Detect which cell encompasses the target text, then output its [x, y] center coordinate. 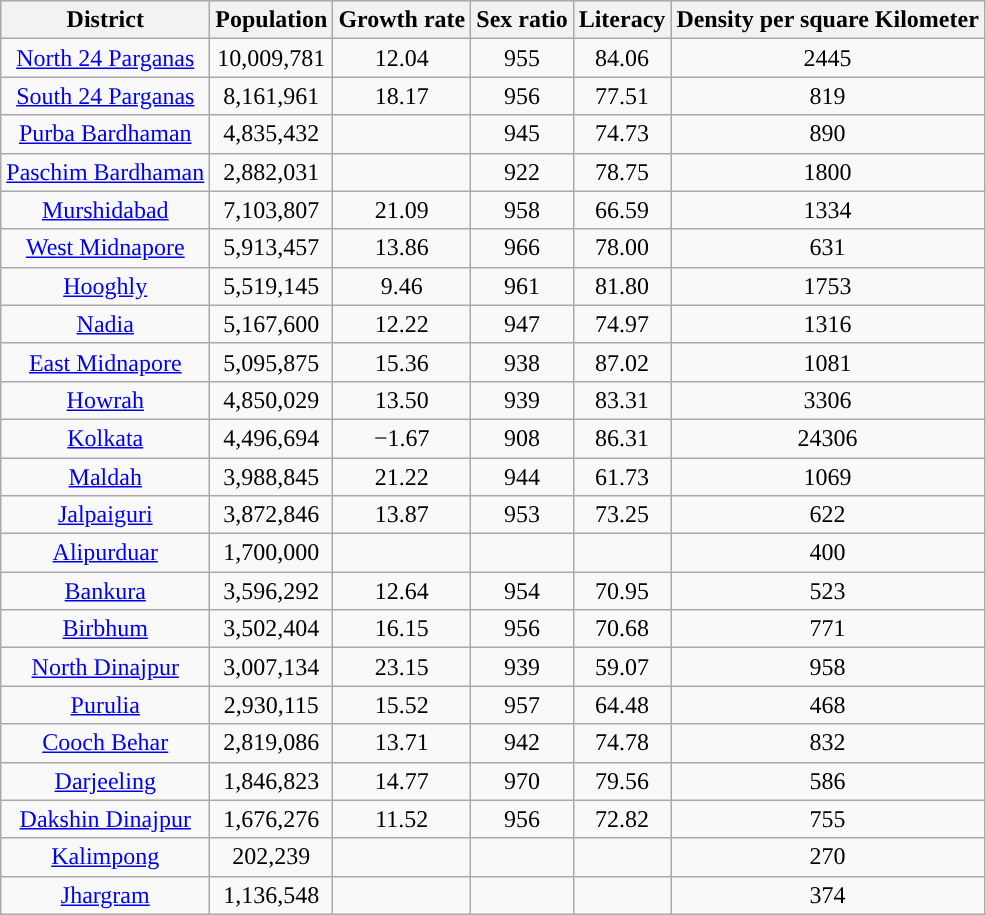
966 [522, 248]
Hooghly [106, 286]
Darjeeling [106, 781]
74.78 [622, 743]
Maldah [106, 477]
5,095,875 [272, 362]
18.17 [402, 96]
8,161,961 [272, 96]
819 [828, 96]
1753 [828, 286]
2,882,031 [272, 172]
938 [522, 362]
12.22 [402, 324]
61.73 [622, 477]
Density per square Kilometer [828, 20]
468 [828, 705]
72.82 [622, 819]
890 [828, 134]
84.06 [622, 58]
908 [522, 438]
77.51 [622, 96]
7,103,807 [272, 210]
Bankura [106, 591]
Howrah [106, 400]
Sex ratio [522, 20]
Nadia [106, 324]
Growth rate [402, 20]
961 [522, 286]
13.87 [402, 515]
3,988,845 [272, 477]
3306 [828, 400]
2445 [828, 58]
Literacy [622, 20]
3,596,292 [272, 591]
83.31 [622, 400]
1800 [828, 172]
586 [828, 781]
945 [522, 134]
81.80 [622, 286]
15.52 [402, 705]
5,913,457 [272, 248]
944 [522, 477]
North Dinajpur [106, 667]
Jhargram [106, 895]
631 [828, 248]
13.86 [402, 248]
771 [828, 629]
5,519,145 [272, 286]
Paschim Bardhaman [106, 172]
9.46 [402, 286]
73.25 [622, 515]
953 [522, 515]
Cooch Behar [106, 743]
955 [522, 58]
West Midnapore [106, 248]
622 [828, 515]
Kolkata [106, 438]
East Midnapore [106, 362]
74.97 [622, 324]
Population [272, 20]
1,700,000 [272, 553]
16.15 [402, 629]
4,835,432 [272, 134]
947 [522, 324]
523 [828, 591]
270 [828, 857]
−1.67 [402, 438]
Jalpaiguri [106, 515]
Birbhum [106, 629]
1,136,548 [272, 895]
1081 [828, 362]
64.48 [622, 705]
South 24 Parganas [106, 96]
3,502,404 [272, 629]
Murshidabad [106, 210]
3,007,134 [272, 667]
5,167,600 [272, 324]
79.56 [622, 781]
74.73 [622, 134]
1,846,823 [272, 781]
Dakshin Dinajpur [106, 819]
15.36 [402, 362]
District [106, 20]
59.07 [622, 667]
70.95 [622, 591]
70.68 [622, 629]
1,676,276 [272, 819]
13.50 [402, 400]
12.04 [402, 58]
78.00 [622, 248]
12.64 [402, 591]
86.31 [622, 438]
66.59 [622, 210]
Purba Bardhaman [106, 134]
1069 [828, 477]
755 [828, 819]
Kalimpong [106, 857]
4,496,694 [272, 438]
832 [828, 743]
4,850,029 [272, 400]
957 [522, 705]
2,819,086 [272, 743]
1316 [828, 324]
North 24 Parganas [106, 58]
970 [522, 781]
78.75 [622, 172]
202,239 [272, 857]
21.22 [402, 477]
374 [828, 895]
400 [828, 553]
3,872,846 [272, 515]
23.15 [402, 667]
10,009,781 [272, 58]
2,930,115 [272, 705]
14.77 [402, 781]
24306 [828, 438]
13.71 [402, 743]
1334 [828, 210]
Purulia [106, 705]
21.09 [402, 210]
Alipurduar [106, 553]
87.02 [622, 362]
942 [522, 743]
922 [522, 172]
11.52 [402, 819]
954 [522, 591]
